Return the [X, Y] coordinate for the center point of the cell that contains the specified text.  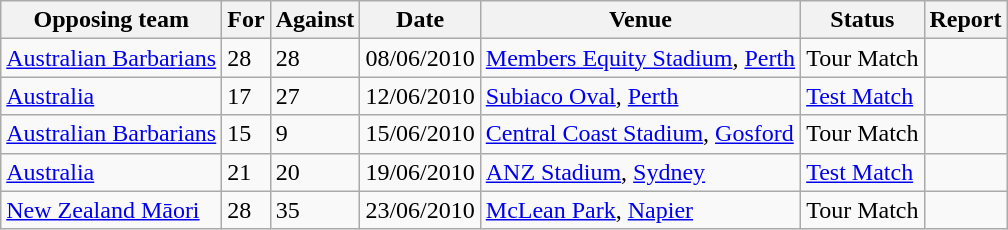
ANZ Stadium, Sydney [640, 172]
15/06/2010 [420, 134]
9 [315, 134]
For [246, 20]
08/06/2010 [420, 58]
20 [315, 172]
35 [315, 210]
15 [246, 134]
Status [862, 20]
Against [315, 20]
17 [246, 96]
Opposing team [112, 20]
McLean Park, Napier [640, 210]
Date [420, 20]
27 [315, 96]
Central Coast Stadium, Gosford [640, 134]
Venue [640, 20]
Members Equity Stadium, Perth [640, 58]
Report [966, 20]
New Zealand Māori [112, 210]
21 [246, 172]
19/06/2010 [420, 172]
12/06/2010 [420, 96]
23/06/2010 [420, 210]
Subiaco Oval, Perth [640, 96]
